Return (X, Y) of the center of cell containing provided text 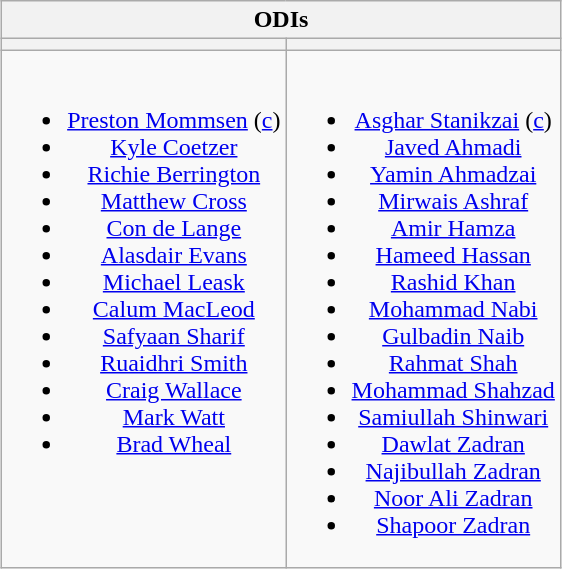
ODIs (282, 20)
